Detect which cell encompasses the target text, then output its [X, Y] center coordinate. 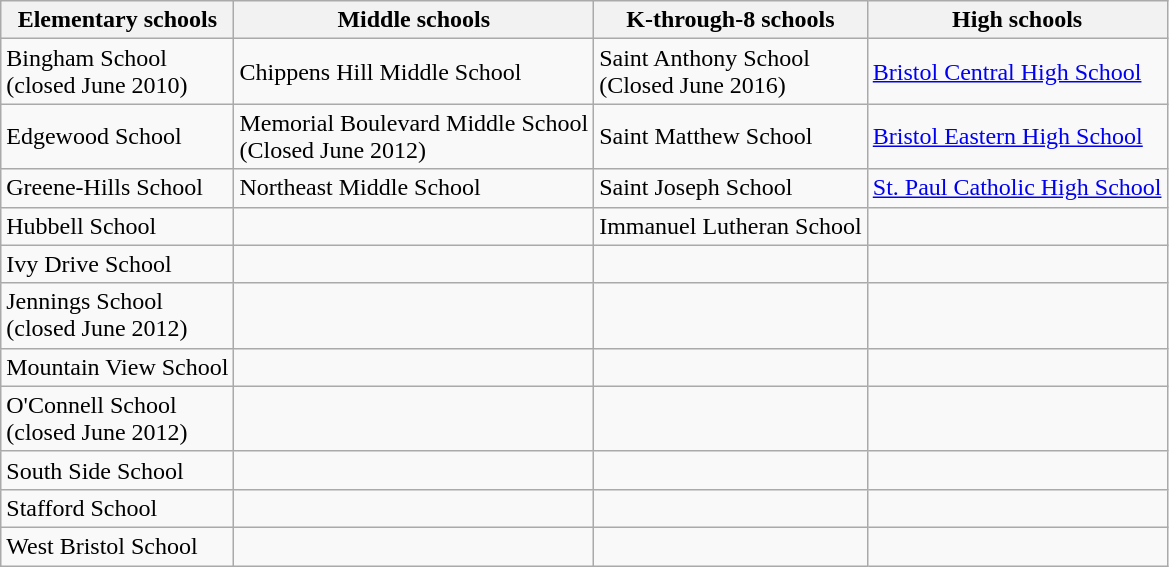
St. Paul Catholic High School [1017, 188]
Jennings School(closed June 2012) [118, 316]
Stafford School [118, 508]
Saint Anthony School(Closed June 2016) [731, 72]
South Side School [118, 470]
Mountain View School [118, 367]
Ivy Drive School [118, 264]
Bristol Central High School [1017, 72]
West Bristol School [118, 546]
Elementary schools [118, 20]
Bristol Eastern High School [1017, 136]
Saint Matthew School [731, 136]
Middle schools [414, 20]
Saint Joseph School [731, 188]
Immanuel Lutheran School [731, 226]
Chippens Hill Middle School [414, 72]
Bingham School (closed June 2010) [118, 72]
Memorial Boulevard Middle School(Closed June 2012) [414, 136]
Greene-Hills School [118, 188]
Edgewood School [118, 136]
O'Connell School(closed June 2012) [118, 418]
High schools [1017, 20]
Hubbell School [118, 226]
K-through-8 schools [731, 20]
Northeast Middle School [414, 188]
